Pinpoint the cell where the given text exists, returning its (X, Y) midpoint coordinate. 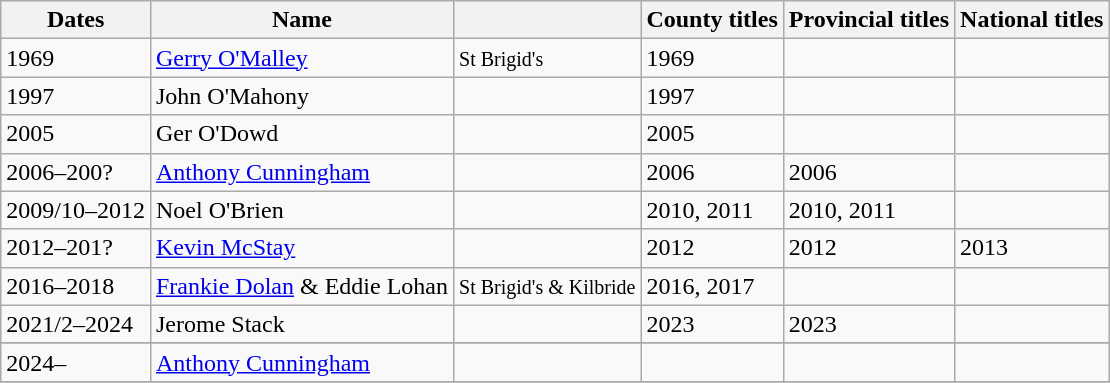
Noel O'Brien (302, 210)
2006–200? (76, 172)
John O'Mahony (302, 96)
2009/10–2012 (76, 210)
2013 (1032, 248)
2016–2018 (76, 286)
St Brigid's & Kilbride (546, 286)
County titles (712, 20)
Ger O'Dowd (302, 134)
National titles (1032, 20)
Name (302, 20)
2021/2–2024 (76, 324)
2016, 2017 (712, 286)
Kevin McStay (302, 248)
St Brigid's (546, 58)
2012–201? (76, 248)
Gerry O'Malley (302, 58)
2024– (76, 362)
Provincial titles (868, 20)
Dates (76, 20)
Jerome Stack (302, 324)
Frankie Dolan & Eddie Lohan (302, 286)
